Extract the (X, Y) coordinate from the center of the cell holding the provided text.  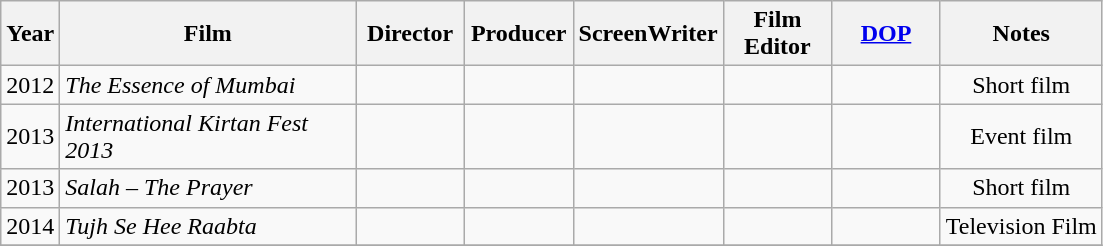
Notes (1021, 34)
ScreenWriter (648, 34)
Film (208, 34)
Event film (1021, 136)
Producer (518, 34)
Salah – The Prayer (208, 188)
Television Film (1021, 226)
Tujh Se Hee Raabta (208, 226)
Year (30, 34)
Film Editor (778, 34)
DOP (886, 34)
The Essence of Mumbai (208, 85)
International Kirtan Fest 2013 (208, 136)
2012 (30, 85)
Director (410, 34)
2014 (30, 226)
